Scan for the cell matching the given text and deliver its (x, y) coordinate at center. 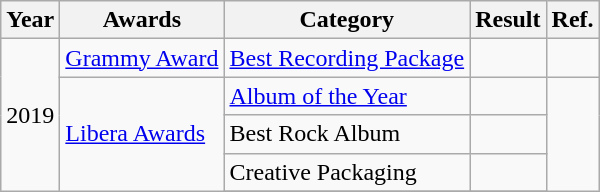
Album of the Year (347, 96)
Creative Packaging (347, 172)
Grammy Award (142, 58)
Best Recording Package (347, 58)
2019 (30, 115)
Category (347, 20)
Best Rock Album (347, 134)
Ref. (572, 20)
Libera Awards (142, 134)
Result (508, 20)
Awards (142, 20)
Year (30, 20)
